Extract the [x, y] coordinate from the center of the cell holding the provided text.  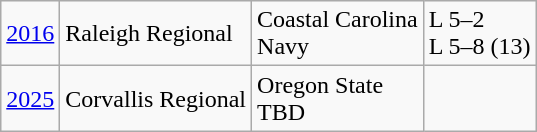
Oregon StateTBD [338, 98]
2025 [30, 98]
Corvallis Regional [156, 98]
L 5–2L 5–8 (13) [480, 34]
Raleigh Regional [156, 34]
2016 [30, 34]
Coastal CarolinaNavy [338, 34]
